Provide the (x, y) coordinate of the cell's center where the given text is located.  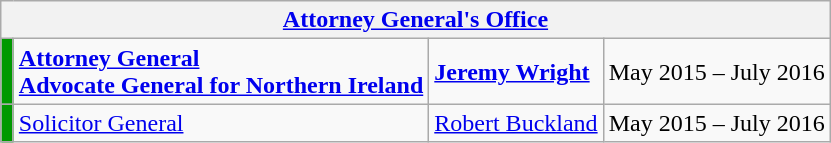
Robert Buckland (516, 123)
Attorney GeneralAdvocate General for Northern Ireland (220, 72)
Attorney General's Office (416, 20)
Jeremy Wright (516, 72)
Solicitor General (220, 123)
